Locate the cell with the specified text and output its [X, Y] center coordinate. 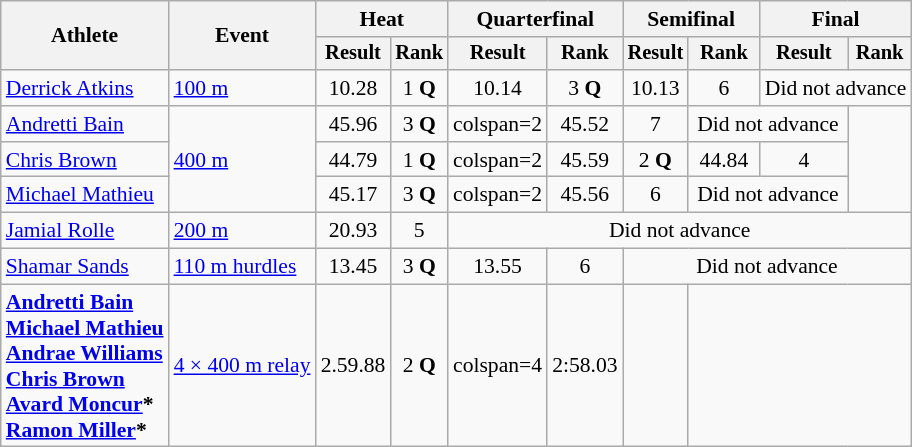
45.59 [584, 160]
Derrick Atkins [85, 88]
Heat [382, 19]
colspan=4 [498, 366]
4 × 400 m relay [242, 366]
110 m hurdles [242, 267]
44.79 [354, 160]
5 [419, 231]
44.84 [724, 160]
400 m [242, 160]
10.28 [354, 88]
Final [836, 19]
Semifinal [692, 19]
4 [804, 160]
Michael Mathieu [85, 195]
Event [242, 36]
45.96 [354, 124]
Quarterfinal [536, 19]
13.45 [354, 267]
7 [656, 124]
45.17 [354, 195]
45.52 [584, 124]
200 m [242, 231]
Shamar Sands [85, 267]
100 m [242, 88]
Chris Brown [85, 160]
Athlete [85, 36]
Andretti Bain [85, 124]
2:58.03 [584, 366]
Jamial Rolle [85, 231]
20.93 [354, 231]
10.13 [656, 88]
2.59.88 [354, 366]
10.14 [498, 88]
45.56 [584, 195]
Andretti BainMichael MathieuAndrae WilliamsChris BrownAvard Moncur*Ramon Miller* [85, 366]
13.55 [498, 267]
